Return (X, Y) of the center of cell containing provided text 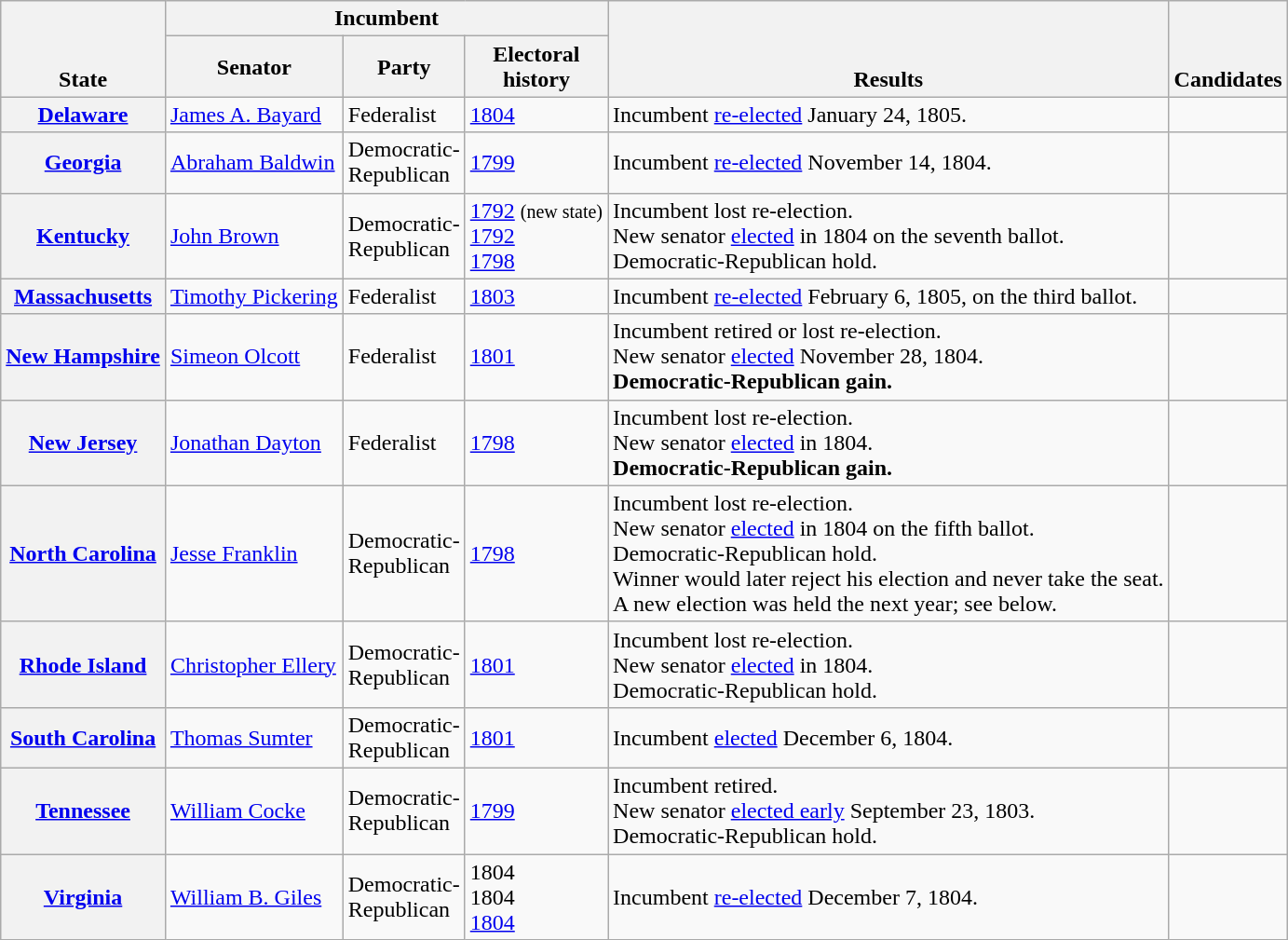
William B. Giles (253, 896)
Christopher Ellery (253, 664)
1803 (536, 296)
Abraham Baldwin (253, 162)
Candidates (1227, 48)
Results (888, 48)
Incumbent (386, 19)
Georgia (84, 162)
Incumbent re-elected January 24, 1805. (888, 115)
New Jersey (84, 443)
Party (404, 67)
Jesse Franklin (253, 553)
Incumbent re-elected December 7, 1804. (888, 896)
South Carolina (84, 738)
Senator (253, 67)
State (84, 48)
1792 (new state)17921798 (536, 236)
North Carolina (84, 553)
Incumbent retired or lost re-election.New senator elected November 28, 1804.Democratic-Republican gain. (888, 357)
Massachusetts (84, 296)
William Cocke (253, 811)
James A. Bayard (253, 115)
New Hampshire (84, 357)
Tennessee (84, 811)
Incumbent retired.New senator elected early September 23, 1803.Democratic-Republican hold. (888, 811)
Timothy Pickering (253, 296)
Virginia (84, 896)
Thomas Sumter (253, 738)
Incumbent lost re-election.New senator elected in 1804 on the seventh ballot.Democratic-Republican hold. (888, 236)
Incumbent elected December 6, 1804. (888, 738)
Electoralhistory (536, 67)
Simeon Olcott (253, 357)
Incumbent re-elected February 6, 1805, on the third ballot. (888, 296)
Incumbent lost re-election.New senator elected in 1804.Democratic-Republican gain. (888, 443)
Incumbent lost re-election.New senator elected in 1804.Democratic-Republican hold. (888, 664)
John Brown (253, 236)
1804 (536, 115)
Delaware (84, 115)
Jonathan Dayton (253, 443)
Kentucky (84, 236)
Rhode Island (84, 664)
1804 1804 1804 (536, 896)
Incumbent re-elected November 14, 1804. (888, 162)
